Find where the given text appears and provide that cell's center as (x, y) coordinate. 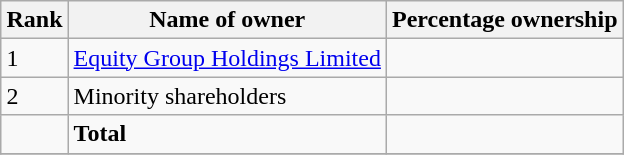
Total (227, 134)
1 (34, 58)
Name of owner (227, 20)
Minority shareholders (227, 96)
Equity Group Holdings Limited (227, 58)
2 (34, 96)
Rank (34, 20)
Percentage ownership (504, 20)
